Capture the cell that displays the provided text and extract its [X, Y] central coordinate. 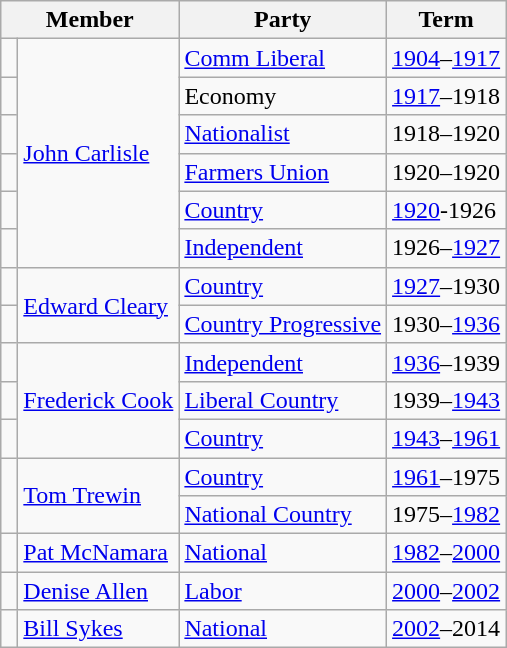
Party [283, 20]
Farmers Union [283, 172]
2000–2002 [446, 591]
1961–1975 [446, 477]
1936–1939 [446, 362]
Term [446, 20]
1939–1943 [446, 400]
Member [90, 20]
1920-1926 [446, 210]
National Country [283, 515]
Nationalist [283, 134]
1930–1936 [446, 324]
1943–1961 [446, 438]
Denise Allen [98, 591]
1975–1982 [446, 515]
Country Progressive [283, 324]
1920–1920 [446, 172]
Frederick Cook [98, 400]
Liberal Country [283, 400]
1982–2000 [446, 553]
Tom Trewin [98, 496]
Labor [283, 591]
2002–2014 [446, 629]
1904–1917 [446, 58]
Bill Sykes [98, 629]
1926–1927 [446, 248]
Pat McNamara [98, 553]
1918–1920 [446, 134]
Economy [283, 96]
Edward Cleary [98, 305]
1917–1918 [446, 96]
John Carlisle [98, 153]
Comm Liberal [283, 58]
1927–1930 [446, 286]
